Output the (X, Y) coordinate of the center of the cell containing the given text.  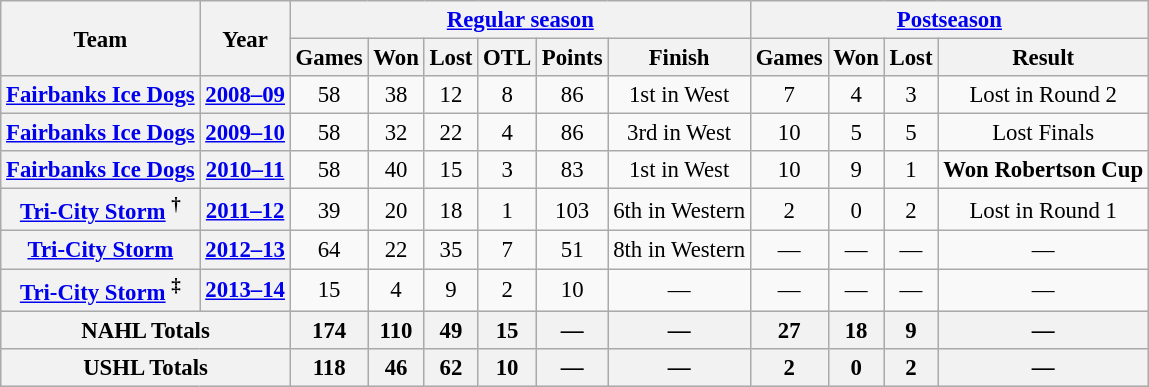
Tri-City Storm (100, 250)
51 (572, 250)
83 (572, 170)
Result (1044, 58)
40 (396, 170)
3rd in West (679, 133)
64 (329, 250)
110 (396, 330)
Finish (679, 58)
Tri-City Storm † (100, 210)
12 (451, 95)
27 (789, 330)
8th in Western (679, 250)
20 (396, 210)
Team (100, 38)
2008–09 (245, 95)
49 (451, 330)
62 (451, 367)
2010–11 (245, 170)
Lost in Round 2 (1044, 95)
2013–14 (245, 290)
2012–13 (245, 250)
Regular season (520, 20)
118 (329, 367)
46 (396, 367)
8 (508, 95)
Lost in Round 1 (1044, 210)
2009–10 (245, 133)
174 (329, 330)
39 (329, 210)
38 (396, 95)
OTL (508, 58)
2011–12 (245, 210)
6th in Western (679, 210)
Postseason (949, 20)
NAHL Totals (146, 330)
Points (572, 58)
Tri-City Storm ‡ (100, 290)
Won Robertson Cup (1044, 170)
32 (396, 133)
35 (451, 250)
USHL Totals (146, 367)
103 (572, 210)
Lost Finals (1044, 133)
Year (245, 38)
